Return the [X, Y] coordinate for the center point of the cell that contains the specified text.  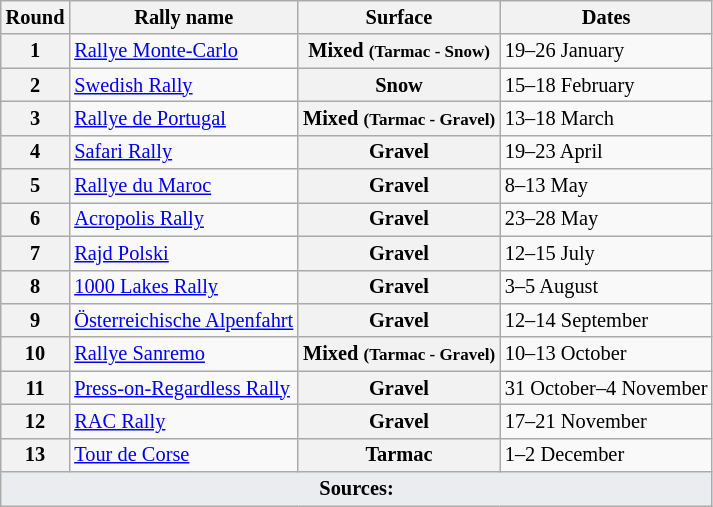
Surface [399, 17]
13–18 March [606, 118]
17–21 November [606, 421]
RAC Rally [184, 421]
Rallye Monte-Carlo [184, 51]
Mixed (Tarmac - Snow) [399, 51]
8 [36, 287]
3 [36, 118]
7 [36, 253]
12–15 July [606, 253]
8–13 May [606, 186]
5 [36, 186]
19–26 January [606, 51]
Rallye du Maroc [184, 186]
4 [36, 152]
15–18 February [606, 85]
Dates [606, 17]
Rally name [184, 17]
Rallye de Portugal [184, 118]
1–2 December [606, 455]
10–13 October [606, 354]
1000 Lakes Rally [184, 287]
9 [36, 320]
12 [36, 421]
23–28 May [606, 219]
12–14 September [606, 320]
6 [36, 219]
Acropolis Rally [184, 219]
13 [36, 455]
Tarmac [399, 455]
Round [36, 17]
Sources: [357, 489]
Rallye Sanremo [184, 354]
Press-on-Regardless Rally [184, 388]
10 [36, 354]
19–23 April [606, 152]
Österreichische Alpenfahrt [184, 320]
2 [36, 85]
Tour de Corse [184, 455]
Swedish Rally [184, 85]
31 October–4 November [606, 388]
1 [36, 51]
11 [36, 388]
Rajd Polski [184, 253]
Safari Rally [184, 152]
3–5 August [606, 287]
Snow [399, 85]
